Pinpoint the cell where the given text exists, returning its [X, Y] midpoint coordinate. 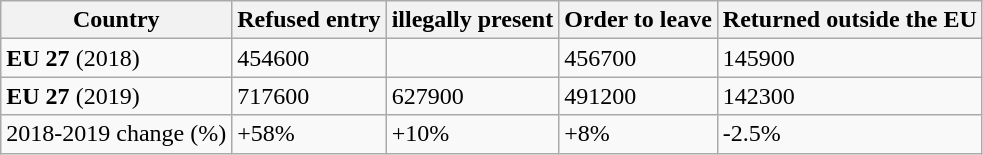
Refused entry [309, 20]
+8% [638, 134]
Country [116, 20]
454600 [309, 58]
717600 [309, 96]
illegally present [472, 20]
+58% [309, 134]
627900 [472, 96]
-2.5% [850, 134]
2018-2019 change (%) [116, 134]
Order to leave [638, 20]
145900 [850, 58]
EU 27 (2018) [116, 58]
+10% [472, 134]
491200 [638, 96]
Returned outside the EU [850, 20]
456700 [638, 58]
EU 27 (2019) [116, 96]
142300 [850, 96]
